Return [X, Y] of the center of cell containing provided text 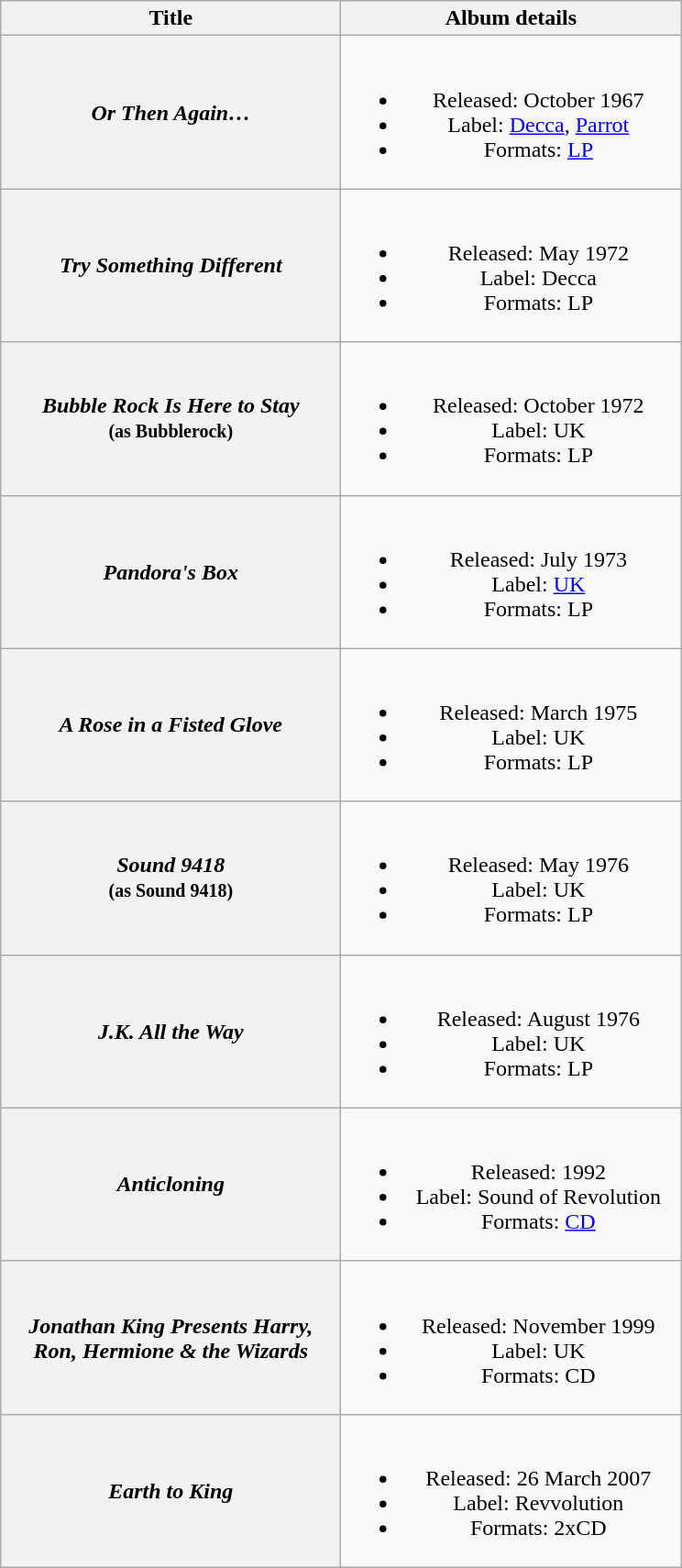
Released: October 1967Label: Decca, ParrotFormats: LP [511, 112]
Earth to King [170, 1491]
J.K. All the Way [170, 1031]
Try Something Different [170, 266]
Title [170, 18]
Released: March 1975Label: UKFormats: LP [511, 724]
Released: May 1976Label: UKFormats: LP [511, 878]
Released: 26 March 2007Label: RevvolutionFormats: 2xCD [511, 1491]
Or Then Again… [170, 112]
Anticloning [170, 1185]
Sound 9418(as Sound 9418) [170, 878]
Bubble Rock Is Here to Stay(as Bubblerock) [170, 418]
Released: October 1972Label: UKFormats: LP [511, 418]
Jonathan King Presents Harry, Ron, Hermione & the Wizards [170, 1337]
Released: August 1976Label: UKFormats: LP [511, 1031]
Released: November 1999Label: UKFormats: CD [511, 1337]
Released: July 1973Label: UKFormats: LP [511, 572]
Released: May 1972Label: DeccaFormats: LP [511, 266]
A Rose in a Fisted Glove [170, 724]
Pandora's Box [170, 572]
Album details [511, 18]
Released: 1992Label: Sound of RevolutionFormats: CD [511, 1185]
